Search for the cell housing the specified text and yield its (X, Y) center coordinate. 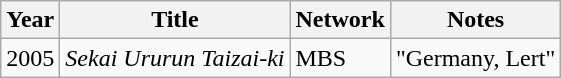
"Germany, Lert" (475, 58)
Notes (475, 20)
Title (175, 20)
2005 (30, 58)
MBS (340, 58)
Sekai Ururun Taizai-ki (175, 58)
Network (340, 20)
Year (30, 20)
